Scan for the cell matching the given text and deliver its [X, Y] coordinate at center. 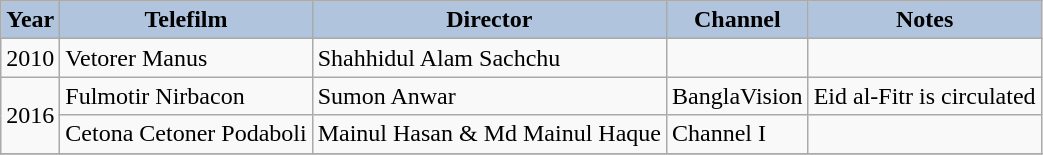
BanglaVision [738, 96]
Year [30, 20]
Shahhidul Alam Sachchu [489, 58]
Sumon Anwar [489, 96]
Vetorer Manus [186, 58]
Channel I [738, 134]
Eid al-Fitr is circulated [924, 96]
2016 [30, 115]
Mainul Hasan & Md Mainul Haque [489, 134]
Notes [924, 20]
Channel [738, 20]
Fulmotir Nirbacon [186, 96]
2010 [30, 58]
Cetona Cetoner Podaboli [186, 134]
Telefilm [186, 20]
Director [489, 20]
